Return the [X, Y] coordinate for the center point of the cell that contains the specified text.  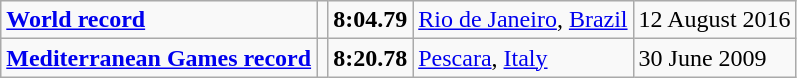
Pescara, Italy [523, 58]
World record [159, 20]
30 June 2009 [714, 58]
8:20.78 [370, 58]
12 August 2016 [714, 20]
Rio de Janeiro, Brazil [523, 20]
8:04.79 [370, 20]
Mediterranean Games record [159, 58]
